Return [X, Y] of the center of cell containing provided text 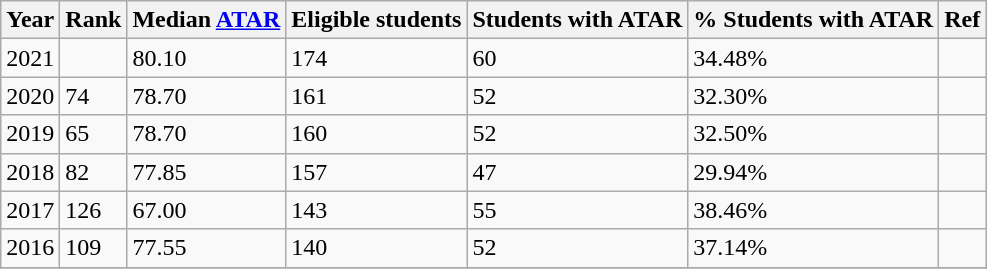
Eligible students [376, 20]
60 [578, 58]
37.14% [814, 248]
29.94% [814, 172]
67.00 [206, 210]
Median ATAR [206, 20]
74 [94, 96]
% Students with ATAR [814, 20]
Rank [94, 20]
77.85 [206, 172]
82 [94, 172]
157 [376, 172]
34.48% [814, 58]
2016 [30, 248]
109 [94, 248]
55 [578, 210]
32.50% [814, 134]
174 [376, 58]
Ref [962, 20]
2021 [30, 58]
65 [94, 134]
80.10 [206, 58]
2017 [30, 210]
143 [376, 210]
2019 [30, 134]
38.46% [814, 210]
126 [94, 210]
2020 [30, 96]
160 [376, 134]
Students with ATAR [578, 20]
Year [30, 20]
77.55 [206, 248]
2018 [30, 172]
140 [376, 248]
161 [376, 96]
47 [578, 172]
32.30% [814, 96]
